Determine the (x, y) coordinate at the center of the cell enclosing the given text.  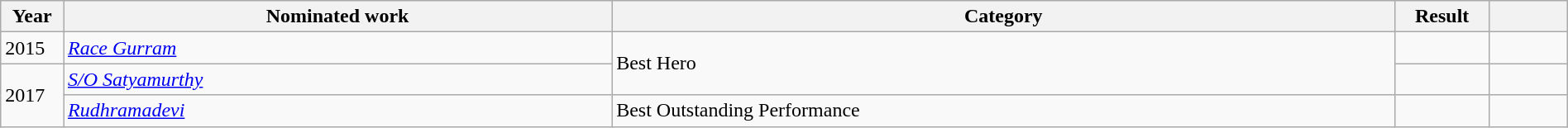
Year (32, 17)
S/O Satyamurthy (337, 79)
Best Hero (1004, 64)
2015 (32, 48)
2017 (32, 95)
Race Gurram (337, 48)
Result (1442, 17)
Rudhramadevi (337, 111)
Nominated work (337, 17)
Category (1004, 17)
Best Outstanding Performance (1004, 111)
